Extract the [X, Y] coordinate from the center of the cell holding the provided text.  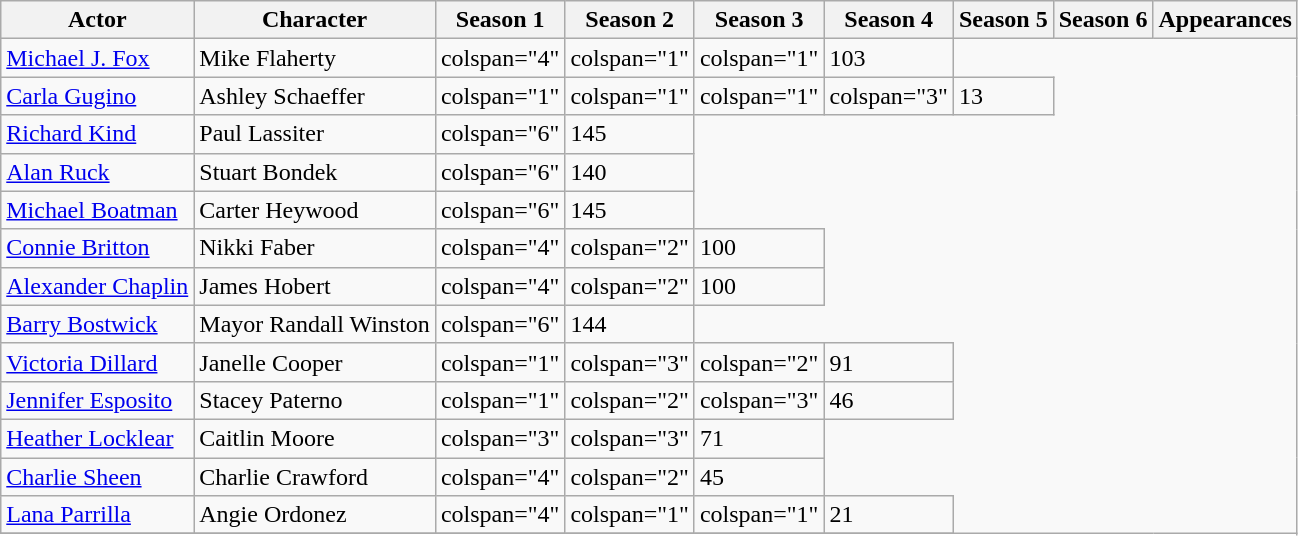
Actor [98, 20]
Carla Gugino [98, 96]
46 [889, 400]
Season 6 [1103, 20]
91 [889, 362]
Richard Kind [98, 134]
Season 5 [1003, 20]
Janelle Cooper [315, 362]
Victoria Dillard [98, 362]
Ashley Schaeffer [315, 96]
Caitlin Moore [315, 438]
71 [759, 438]
Michael J. Fox [98, 58]
103 [889, 58]
Lana Parrilla [98, 515]
Appearances [1225, 20]
Charlie Crawford [315, 477]
140 [630, 172]
144 [630, 324]
Mike Flaherty [315, 58]
21 [889, 515]
Charlie Sheen [98, 477]
Season 1 [500, 20]
Barry Bostwick [98, 324]
Nikki Faber [315, 248]
Michael Boatman [98, 210]
Mayor Randall Winston [315, 324]
Alan Ruck [98, 172]
13 [1003, 96]
James Hobert [315, 286]
Season 4 [889, 20]
Carter Heywood [315, 210]
Paul Lassiter [315, 134]
Connie Britton [98, 248]
Season 2 [630, 20]
Heather Locklear [98, 438]
45 [759, 477]
Angie Ordonez [315, 515]
Stacey Paterno [315, 400]
Character [315, 20]
Stuart Bondek [315, 172]
Alexander Chaplin [98, 286]
Season 3 [759, 20]
Jennifer Esposito [98, 400]
